Determine the [x, y] coordinate at the center of the cell enclosing the given text.  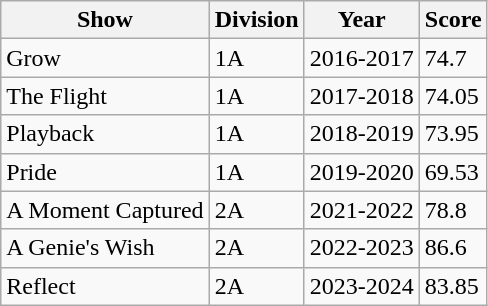
2022-2023 [362, 248]
Division [256, 20]
Pride [105, 172]
2019-2020 [362, 172]
A Moment Captured [105, 210]
2017-2018 [362, 96]
Grow [105, 58]
2018-2019 [362, 134]
A Genie's Wish [105, 248]
2016-2017 [362, 58]
86.6 [453, 248]
Reflect [105, 286]
69.53 [453, 172]
Year [362, 20]
73.95 [453, 134]
78.8 [453, 210]
The Flight [105, 96]
2023-2024 [362, 286]
74.7 [453, 58]
Score [453, 20]
74.05 [453, 96]
Playback [105, 134]
Show [105, 20]
83.85 [453, 286]
2021-2022 [362, 210]
